Determine the [X, Y] coordinate at the center of the cell enclosing the given text.  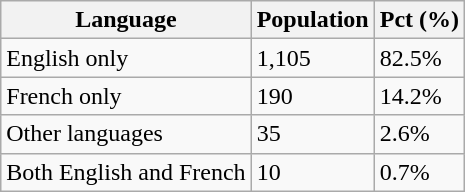
2.6% [419, 134]
Both English and French [126, 172]
10 [312, 172]
French only [126, 96]
Pct (%) [419, 20]
1,105 [312, 58]
82.5% [419, 58]
Other languages [126, 134]
0.7% [419, 172]
14.2% [419, 96]
English only [126, 58]
35 [312, 134]
Language [126, 20]
190 [312, 96]
Population [312, 20]
